Identify which cell holds the provided text, then report its (x, y) central coordinate. 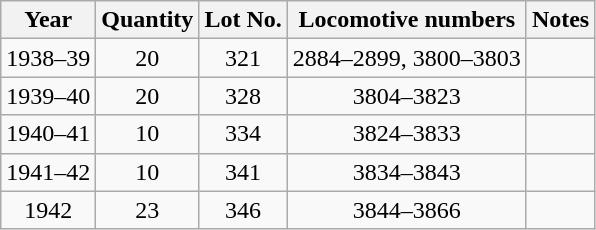
334 (243, 134)
321 (243, 58)
346 (243, 210)
328 (243, 96)
Notes (560, 20)
1940–41 (48, 134)
341 (243, 172)
Locomotive numbers (406, 20)
1942 (48, 210)
Quantity (148, 20)
1941–42 (48, 172)
Lot No. (243, 20)
23 (148, 210)
Year (48, 20)
1938–39 (48, 58)
3804–3823 (406, 96)
3824–3833 (406, 134)
1939–40 (48, 96)
3834–3843 (406, 172)
2884–2899, 3800–3803 (406, 58)
3844–3866 (406, 210)
